Locate the cell with the specified text and output its [X, Y] center coordinate. 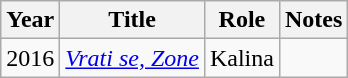
Vrati se, Zone [132, 58]
Role [242, 20]
Title [132, 20]
2016 [30, 58]
Notes [313, 20]
Year [30, 20]
Kalina [242, 58]
